From the cell containing the given text, extract its center point as [x, y] coordinate. 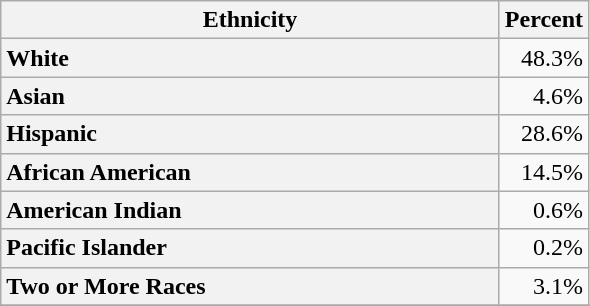
4.6% [544, 96]
48.3% [544, 58]
Percent [544, 20]
White [250, 58]
0.2% [544, 248]
Pacific Islander [250, 248]
28.6% [544, 134]
Hispanic [250, 134]
14.5% [544, 172]
American Indian [250, 210]
0.6% [544, 210]
Asian [250, 96]
3.1% [544, 286]
Ethnicity [250, 20]
African American [250, 172]
Two or More Races [250, 286]
